Output the (x, y) coordinate of the center of the cell containing the given text.  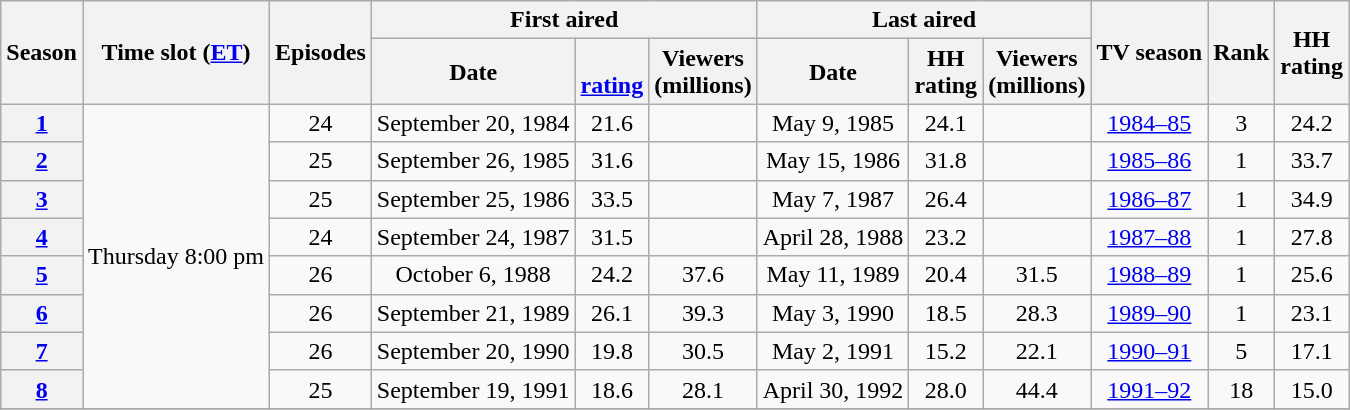
19.8 (612, 351)
May 3, 1990 (833, 313)
31.8 (946, 161)
May 15, 1986 (833, 161)
7 (42, 351)
1988–89 (1150, 275)
September 21, 1989 (473, 313)
21.6 (612, 123)
Season (42, 52)
15.0 (1312, 389)
Episodes (321, 52)
22.1 (1037, 351)
Last aired (924, 20)
18.6 (612, 389)
September 25, 1986 (473, 199)
8 (42, 389)
23.2 (946, 237)
33.5 (612, 199)
October 6, 1988 (473, 275)
27.8 (1312, 237)
18 (1242, 389)
26.4 (946, 199)
4 (42, 237)
28.3 (1037, 313)
May 2, 1991 (833, 351)
17.1 (1312, 351)
30.5 (703, 351)
34.9 (1312, 199)
May 7, 1987 (833, 199)
Thursday 8:00 pm (176, 256)
1987–88 (1150, 237)
15.2 (946, 351)
September 20, 1990 (473, 351)
25.6 (1312, 275)
TV season (1150, 52)
1989–90 (1150, 313)
1984–85 (1150, 123)
37.6 (703, 275)
44.4 (1037, 389)
2 (42, 161)
1986–87 (1150, 199)
24.1 (946, 123)
1985–86 (1150, 161)
May 11, 1989 (833, 275)
28.0 (946, 389)
6 (42, 313)
September 20, 1984 (473, 123)
April 28, 1988 (833, 237)
39.3 (703, 313)
Rank (1242, 52)
May 9, 1985 (833, 123)
18.5 (946, 313)
28.1 (703, 389)
31.6 (612, 161)
26.1 (612, 313)
First aired (564, 20)
September 26, 1985 (473, 161)
33.7 (1312, 161)
September 24, 1987 (473, 237)
Time slot (ET) (176, 52)
September 19, 1991 (473, 389)
20.4 (946, 275)
1991–92 (1150, 389)
23.1 (1312, 313)
rating (612, 72)
1990–91 (1150, 351)
April 30, 1992 (833, 389)
